Find where the given text appears and provide that cell's center as [X, Y] coordinate. 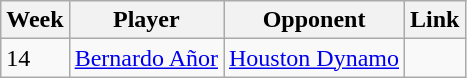
Player [146, 20]
Opponent [314, 20]
Houston Dynamo [314, 58]
Link [435, 20]
Bernardo Añor [146, 58]
Week [35, 20]
14 [35, 58]
